Determine the (x, y) coordinate at the center of the cell enclosing the given text.  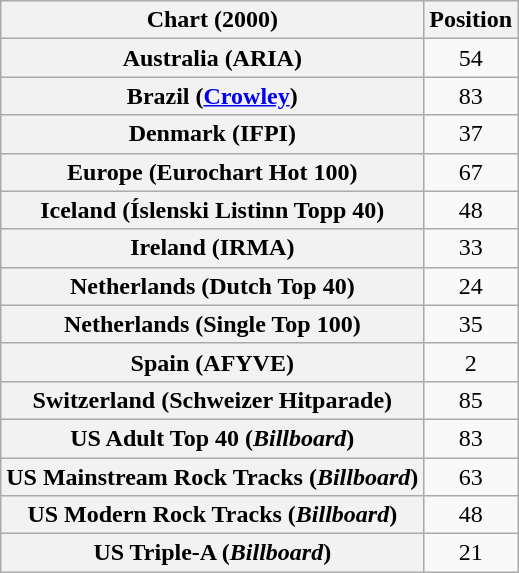
Ireland (IRMA) (212, 248)
35 (471, 324)
67 (471, 172)
US Triple-A (Billboard) (212, 553)
US Modern Rock Tracks (Billboard) (212, 515)
Australia (ARIA) (212, 58)
Position (471, 20)
54 (471, 58)
85 (471, 400)
24 (471, 286)
US Adult Top 40 (Billboard) (212, 438)
21 (471, 553)
Netherlands (Dutch Top 40) (212, 286)
Brazil (Crowley) (212, 96)
Denmark (IFPI) (212, 134)
33 (471, 248)
US Mainstream Rock Tracks (Billboard) (212, 477)
2 (471, 362)
63 (471, 477)
Chart (2000) (212, 20)
Netherlands (Single Top 100) (212, 324)
Spain (AFYVE) (212, 362)
Iceland (Íslenski Listinn Topp 40) (212, 210)
37 (471, 134)
Europe (Eurochart Hot 100) (212, 172)
Switzerland (Schweizer Hitparade) (212, 400)
